Return the [X, Y] coordinate for the center point of the cell that contains the specified text.  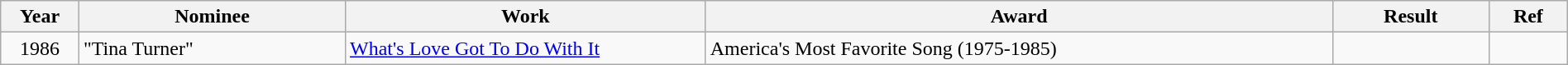
1986 [40, 48]
Result [1411, 17]
Work [526, 17]
"Tina Turner" [212, 48]
What's Love Got To Do With It [526, 48]
Award [1019, 17]
Ref [1528, 17]
Nominee [212, 17]
America's Most Favorite Song (1975-1985) [1019, 48]
Year [40, 17]
